Determine the [x, y] coordinate at the center of the cell enclosing the given text.  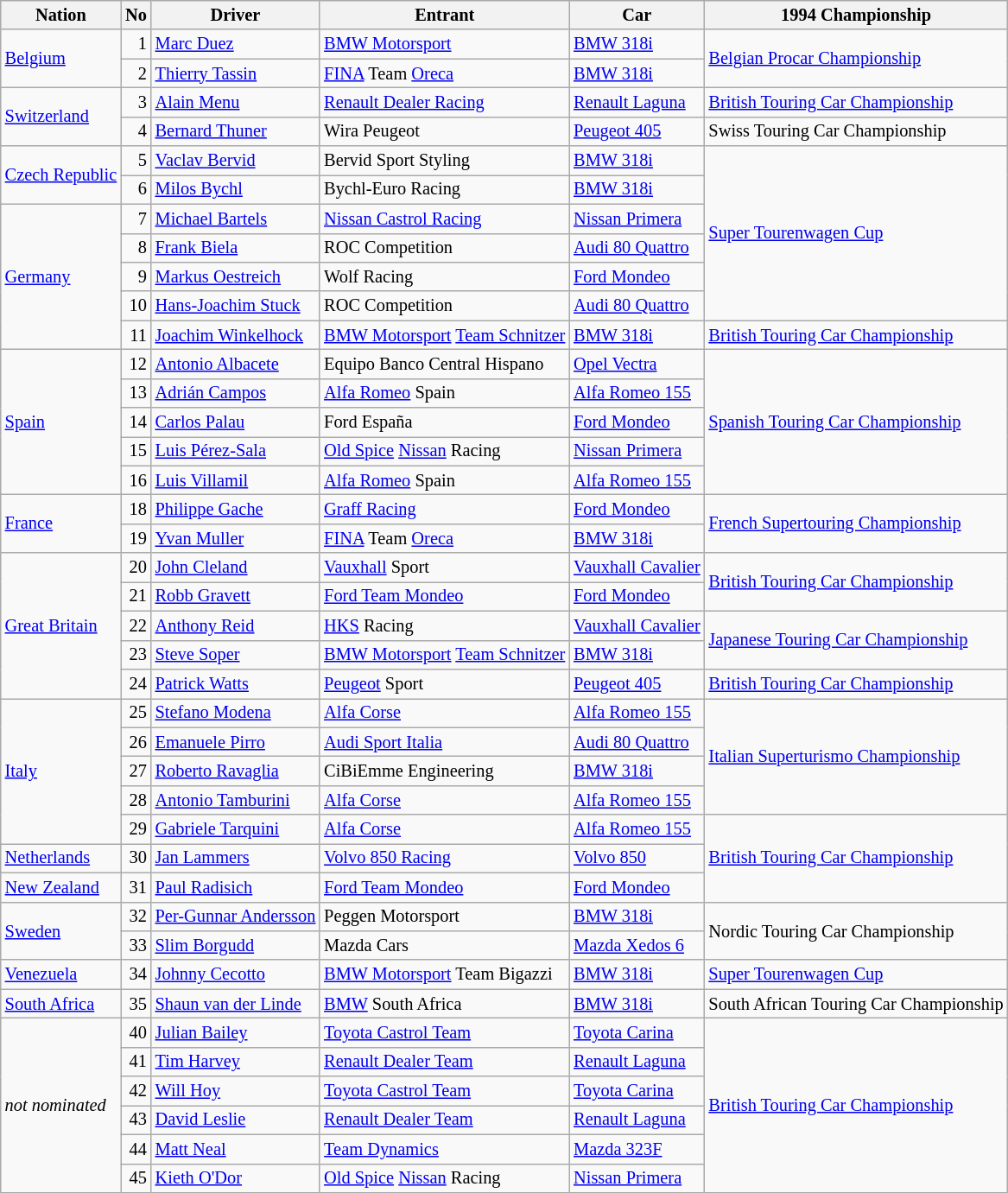
Sweden [60, 931]
24 [136, 683]
South Africa [60, 1004]
22 [136, 625]
Vaclav Bervid [236, 161]
3 [136, 102]
Entrant [444, 15]
David Leslie [236, 1120]
Switzerland [60, 116]
France [60, 524]
Wolf Racing [444, 276]
Robb Gravett [236, 596]
Italian Superturismo Championship [857, 757]
New Zealand [60, 887]
Japanese Touring Car Championship [857, 639]
Steve Soper [236, 655]
11 [136, 335]
Adrián Campos [236, 393]
4 [136, 131]
35 [136, 1004]
not nominated [60, 1105]
Markus Oestreich [236, 276]
Slim Borgudd [236, 945]
Volvo 850 Racing [444, 858]
Volvo 850 [637, 858]
6 [136, 189]
Gabriele Tarquini [236, 829]
Spain [60, 422]
33 [136, 945]
21 [136, 596]
20 [136, 568]
Bychl-Euro Racing [444, 189]
Nation [60, 15]
Roberto Ravaglia [236, 771]
Vauxhall Sport [444, 568]
Stefano Modena [236, 713]
Belgian Procar Championship [857, 59]
44 [136, 1149]
30 [136, 858]
Germany [60, 276]
1994 Championship [857, 15]
Ford España [444, 422]
Spanish Touring Car Championship [857, 422]
7 [136, 219]
16 [136, 480]
18 [136, 509]
2 [136, 73]
13 [136, 393]
Will Hoy [236, 1091]
23 [136, 655]
BMW Motorsport [444, 44]
Driver [236, 15]
Antonio Albacete [236, 364]
Anthony Reid [236, 625]
5 [136, 161]
Emanuele Pirro [236, 742]
Hans-Joachim Stuck [236, 306]
1 [136, 44]
Shaun van der Linde [236, 1004]
BMW South Africa [444, 1004]
Luis Villamil [236, 480]
9 [136, 276]
Kieth O'Dor [236, 1178]
Per-Gunnar Andersson [236, 917]
Michael Bartels [236, 219]
32 [136, 917]
41 [136, 1062]
Antonio Tamburini [236, 800]
Joachim Winkelhock [236, 335]
Car [637, 15]
Mazda Xedos 6 [637, 945]
Nissan Castrol Racing [444, 219]
29 [136, 829]
10 [136, 306]
CiBiEmme Engineering [444, 771]
Renault Dealer Racing [444, 102]
Swiss Touring Car Championship [857, 131]
45 [136, 1178]
19 [136, 538]
25 [136, 713]
Belgium [60, 59]
43 [136, 1120]
French Supertouring Championship [857, 524]
42 [136, 1091]
HKS Racing [444, 625]
BMW Motorsport Team Bigazzi [444, 974]
Great Britain [60, 625]
Julian Bailey [236, 1032]
Graff Racing [444, 509]
Venezuela [60, 974]
Carlos Palau [236, 422]
Peugeot Sport [444, 683]
31 [136, 887]
No [136, 15]
27 [136, 771]
Johnny Cecotto [236, 974]
14 [136, 422]
Paul Radisich [236, 887]
Mazda Cars [444, 945]
Jan Lammers [236, 858]
Team Dynamics [444, 1149]
26 [136, 742]
Equipo Banco Central Hispano [444, 364]
Bernard Thuner [236, 131]
Alain Menu [236, 102]
Peggen Motorsport [444, 917]
28 [136, 800]
Tim Harvey [236, 1062]
Bervid Sport Styling [444, 161]
Mazda 323F [637, 1149]
Wira Peugeot [444, 131]
Italy [60, 771]
15 [136, 451]
Luis Pérez-Sala [236, 451]
Marc Duez [236, 44]
Audi Sport Italia [444, 742]
Czech Republic [60, 175]
Milos Bychl [236, 189]
Patrick Watts [236, 683]
Frank Biela [236, 248]
South African Touring Car Championship [857, 1004]
Philippe Gache [236, 509]
Yvan Muller [236, 538]
Thierry Tassin [236, 73]
Opel Vectra [637, 364]
40 [136, 1032]
Matt Neal [236, 1149]
Netherlands [60, 858]
12 [136, 364]
34 [136, 974]
John Cleland [236, 568]
8 [136, 248]
Nordic Touring Car Championship [857, 931]
